Detect which cell encompasses the target text, then output its (x, y) center coordinate. 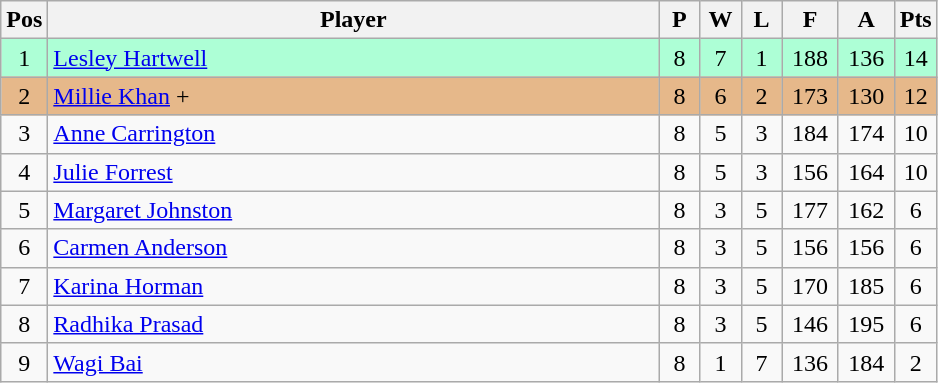
Lesley Hartwell (354, 58)
146 (810, 324)
Player (354, 20)
Margaret Johnston (354, 210)
Millie Khan + (354, 96)
185 (866, 286)
L (762, 20)
174 (866, 134)
Radhika Prasad (354, 324)
Carmen Anderson (354, 248)
188 (810, 58)
195 (866, 324)
Julie Forrest (354, 172)
Pts (916, 20)
F (810, 20)
Pos (24, 20)
14 (916, 58)
170 (810, 286)
177 (810, 210)
4 (24, 172)
Wagi Bai (354, 362)
Anne Carrington (354, 134)
130 (866, 96)
Karina Horman (354, 286)
9 (24, 362)
A (866, 20)
173 (810, 96)
164 (866, 172)
12 (916, 96)
W (720, 20)
P (680, 20)
162 (866, 210)
